Provide the [x, y] coordinate of the cell's center where the given text is located.  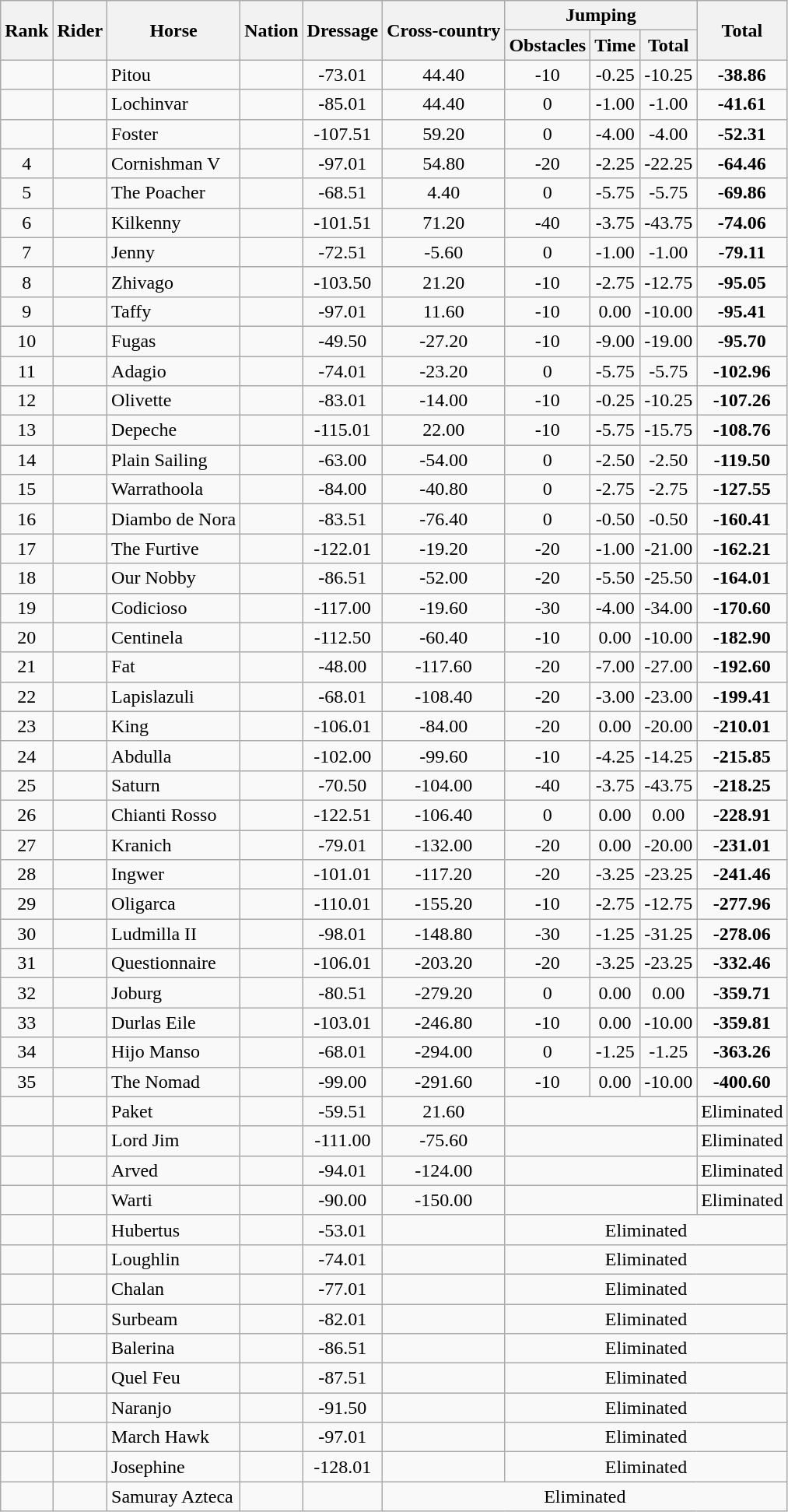
18 [26, 578]
-91.50 [342, 1408]
23 [26, 726]
4.40 [443, 193]
Centinela [174, 637]
71.20 [443, 223]
Josephine [174, 1467]
Lapislazuli [174, 696]
4 [26, 163]
-400.60 [742, 1082]
-82.01 [342, 1319]
-98.01 [342, 934]
-101.01 [342, 875]
Kilkenny [174, 223]
-359.71 [742, 993]
8 [26, 282]
Questionnaire [174, 963]
-359.81 [742, 1023]
54.80 [443, 163]
-162.21 [742, 549]
-27.20 [443, 341]
Abdulla [174, 756]
Rank [26, 30]
-31.25 [669, 934]
-7.00 [615, 667]
22 [26, 696]
33 [26, 1023]
Jenny [174, 252]
Surbeam [174, 1319]
Foster [174, 134]
-52.00 [443, 578]
-14.00 [443, 401]
-108.76 [742, 430]
Ludmilla II [174, 934]
Pitou [174, 75]
-95.05 [742, 282]
-117.00 [342, 608]
24 [26, 756]
-60.40 [443, 637]
-215.85 [742, 756]
Rider [80, 30]
-19.00 [669, 341]
-363.26 [742, 1052]
Hijo Manso [174, 1052]
-63.00 [342, 460]
Chalan [174, 1289]
-59.51 [342, 1111]
28 [26, 875]
-21.00 [669, 549]
March Hawk [174, 1437]
-85.01 [342, 104]
-5.50 [615, 578]
Jumping [601, 16]
-83.51 [342, 519]
59.20 [443, 134]
Chianti Rosso [174, 815]
Paket [174, 1111]
11.60 [443, 311]
Naranjo [174, 1408]
-106.40 [443, 815]
21.20 [443, 282]
30 [26, 934]
-76.40 [443, 519]
-22.25 [669, 163]
31 [26, 963]
Joburg [174, 993]
14 [26, 460]
-112.50 [342, 637]
-95.70 [742, 341]
-3.00 [615, 696]
-103.01 [342, 1023]
-80.51 [342, 993]
-278.06 [742, 934]
-23.20 [443, 371]
Fugas [174, 341]
-241.46 [742, 875]
-332.46 [742, 963]
26 [26, 815]
-182.90 [742, 637]
-64.46 [742, 163]
-218.25 [742, 785]
-291.60 [443, 1082]
Horse [174, 30]
32 [26, 993]
Cross-country [443, 30]
10 [26, 341]
-87.51 [342, 1378]
-69.86 [742, 193]
-128.01 [342, 1467]
-75.60 [443, 1141]
Our Nobby [174, 578]
Zhivago [174, 282]
-99.00 [342, 1082]
Lord Jim [174, 1141]
-110.01 [342, 904]
-279.20 [443, 993]
27 [26, 844]
-150.00 [443, 1200]
-72.51 [342, 252]
9 [26, 311]
Codicioso [174, 608]
Kranich [174, 844]
6 [26, 223]
Lochinvar [174, 104]
-14.25 [669, 756]
Dressage [342, 30]
-104.00 [443, 785]
16 [26, 519]
-79.01 [342, 844]
-155.20 [443, 904]
-107.26 [742, 401]
Warti [174, 1200]
-148.80 [443, 934]
-15.75 [669, 430]
-79.11 [742, 252]
5 [26, 193]
11 [26, 371]
-48.00 [342, 667]
-83.01 [342, 401]
-199.41 [742, 696]
Warrathoola [174, 489]
Adagio [174, 371]
-19.60 [443, 608]
-192.60 [742, 667]
-68.51 [342, 193]
-5.60 [443, 252]
-38.86 [742, 75]
35 [26, 1082]
-2.25 [615, 163]
-74.06 [742, 223]
-107.51 [342, 134]
Olivette [174, 401]
-40.80 [443, 489]
-160.41 [742, 519]
Arved [174, 1170]
34 [26, 1052]
-103.50 [342, 282]
-27.00 [669, 667]
15 [26, 489]
-25.50 [669, 578]
-132.00 [443, 844]
-99.60 [443, 756]
-124.00 [443, 1170]
-101.51 [342, 223]
Plain Sailing [174, 460]
25 [26, 785]
-111.00 [342, 1141]
21 [26, 667]
19 [26, 608]
21.60 [443, 1111]
20 [26, 637]
-77.01 [342, 1289]
Fat [174, 667]
7 [26, 252]
-102.00 [342, 756]
-94.01 [342, 1170]
17 [26, 549]
-122.01 [342, 549]
-119.50 [742, 460]
Diambo de Nora [174, 519]
-9.00 [615, 341]
-73.01 [342, 75]
Cornishman V [174, 163]
The Furtive [174, 549]
King [174, 726]
-34.00 [669, 608]
22.00 [443, 430]
Quel Feu [174, 1378]
-164.01 [742, 578]
-53.01 [342, 1230]
-95.41 [742, 311]
-115.01 [342, 430]
-231.01 [742, 844]
Saturn [174, 785]
-294.00 [443, 1052]
Time [615, 45]
Durlas Eile [174, 1023]
-23.00 [669, 696]
-117.20 [443, 875]
-228.91 [742, 815]
-70.50 [342, 785]
Obstacles [548, 45]
-170.60 [742, 608]
-54.00 [443, 460]
-117.60 [443, 667]
-49.50 [342, 341]
-52.31 [742, 134]
-4.25 [615, 756]
-122.51 [342, 815]
Loughlin [174, 1259]
-19.20 [443, 549]
-41.61 [742, 104]
The Poacher [174, 193]
Oligarca [174, 904]
Samuray Azteca [174, 1496]
29 [26, 904]
13 [26, 430]
Nation [271, 30]
-127.55 [742, 489]
12 [26, 401]
Balerina [174, 1349]
Hubertus [174, 1230]
Ingwer [174, 875]
Taffy [174, 311]
-102.96 [742, 371]
-90.00 [342, 1200]
-203.20 [443, 963]
-246.80 [443, 1023]
Depeche [174, 430]
The Nomad [174, 1082]
-277.96 [742, 904]
-210.01 [742, 726]
-108.40 [443, 696]
